Search for the cell housing the specified text and yield its (X, Y) center coordinate. 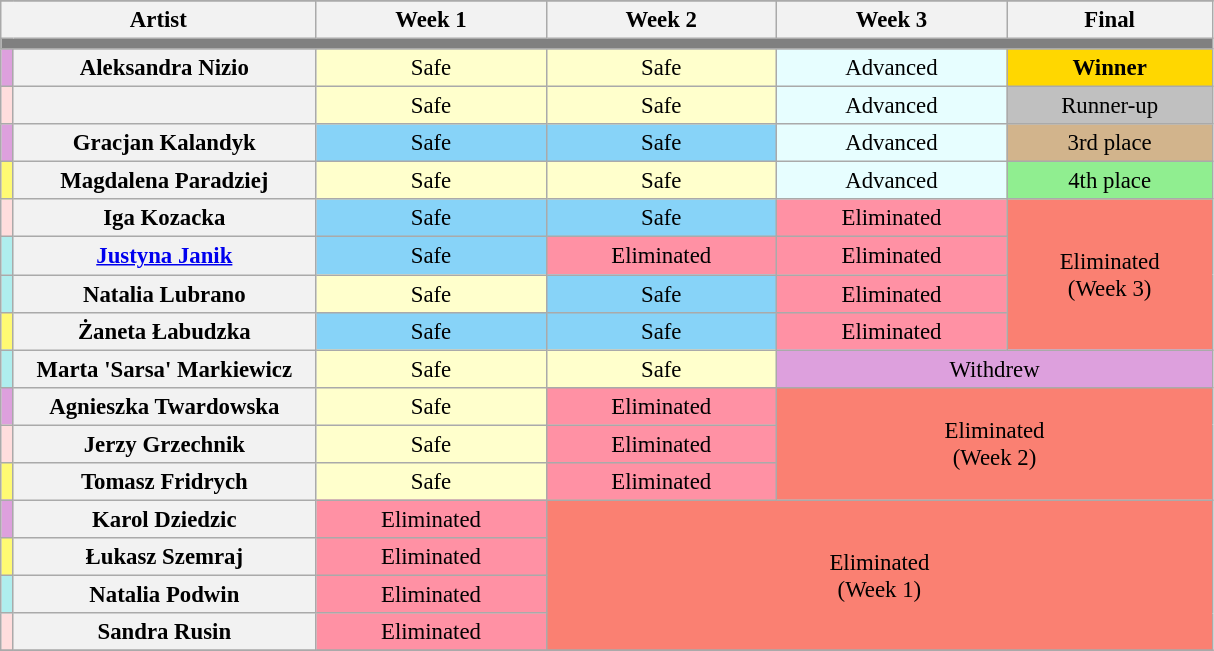
Magdalena Paradziej (164, 181)
Sandra Rusin (164, 632)
Karol Dziedzic (164, 519)
Gracjan Kalandyk (164, 143)
Week 3 (891, 20)
Eliminated(Week 1) (880, 575)
Agnieszka Twardowska (164, 406)
3rd place (1110, 143)
Withdrew (994, 369)
Tomasz Fridrych (164, 482)
Week 2 (661, 20)
Jerzy Grzechnik (164, 444)
Artist (158, 20)
Żaneta Łabudzka (164, 331)
Final (1110, 20)
Runner-up (1110, 106)
Eliminated(Week 2) (994, 444)
Justyna Janik (164, 256)
Natalia Podwin (164, 594)
Aleksandra Nizio (164, 68)
Łukasz Szemraj (164, 557)
Eliminated(Week 3) (1110, 275)
Natalia Lubrano (164, 294)
Week 1 (431, 20)
Iga Kozacka (164, 219)
Winner (1110, 68)
Marta 'Sarsa' Markiewicz (164, 369)
4th place (1110, 181)
